Provide the [X, Y] coordinate of the cell's center where the given text is located.  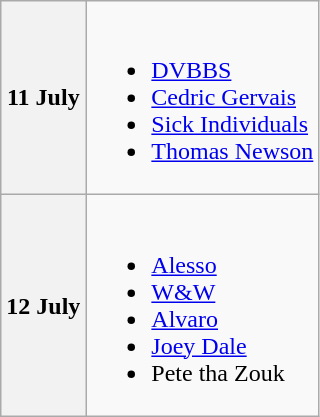
11 July [44, 98]
DVBBSCedric GervaisSick IndividualsThomas Newson [202, 98]
AlessoW&WAlvaroJoey DalePete tha Zouk [202, 306]
12 July [44, 306]
